Output the [x, y] coordinate of the center of the cell containing the given text.  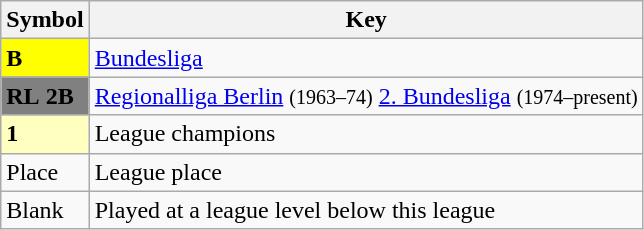
1 [45, 134]
Blank [45, 210]
Regionalliga Berlin (1963–74) 2. Bundesliga (1974–present) [366, 96]
Place [45, 172]
B [45, 58]
League place [366, 172]
Played at a league level below this league [366, 210]
RL 2B [45, 96]
Key [366, 20]
Symbol [45, 20]
League champions [366, 134]
Bundesliga [366, 58]
